From the cell containing the given text, extract its center point as [x, y] coordinate. 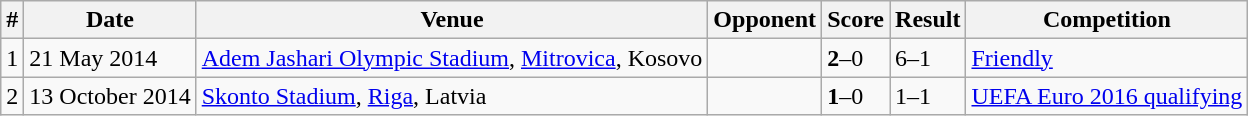
Adem Jashari Olympic Stadium, Mitrovica, Kosovo [452, 58]
# [12, 20]
2–0 [856, 58]
Date [110, 20]
Venue [452, 20]
UEFA Euro 2016 qualifying [1107, 96]
Score [856, 20]
1–1 [928, 96]
21 May 2014 [110, 58]
6–1 [928, 58]
Result [928, 20]
1 [12, 58]
Friendly [1107, 58]
1–0 [856, 96]
Skonto Stadium, Riga, Latvia [452, 96]
Opponent [765, 20]
13 October 2014 [110, 96]
2 [12, 96]
Competition [1107, 20]
